For the text-containing cell, return its midpoint in [X, Y] coordinate format. 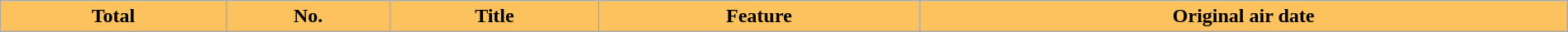
Total [113, 16]
Feature [759, 16]
No. [308, 16]
Title [495, 16]
Original air date [1244, 16]
